Return the (X, Y) coordinate for the center point of the cell that contains the specified text.  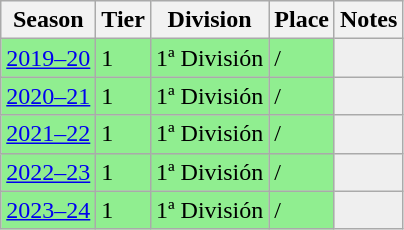
2019–20 (48, 58)
2020–21 (48, 96)
2022–23 (48, 172)
2023–24 (48, 210)
Division (209, 20)
Tier (124, 20)
Notes (368, 20)
2021–22 (48, 134)
Season (48, 20)
Place (302, 20)
